Scan for the cell matching the given text and deliver its [x, y] coordinate at center. 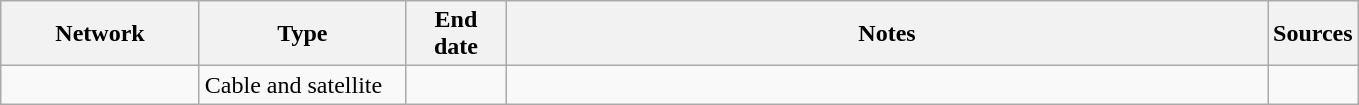
Type [302, 34]
Network [100, 34]
End date [456, 34]
Sources [1314, 34]
Notes [886, 34]
Cable and satellite [302, 85]
